Detect which cell encompasses the target text, then output its (X, Y) center coordinate. 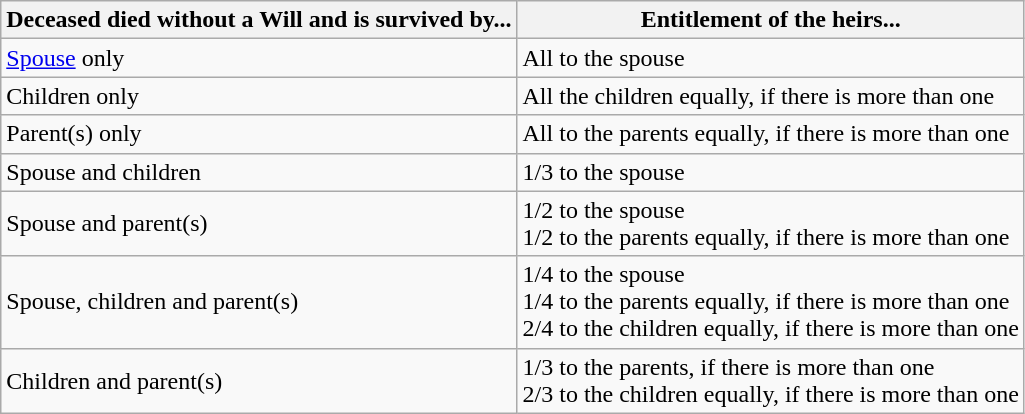
Spouse and parent(s) (259, 224)
Spouse, children and parent(s) (259, 302)
All to the spouse (770, 58)
Children only (259, 96)
Children and parent(s) (259, 380)
All the children equally, if there is more than one (770, 96)
1/2 to the spouse1/2 to the parents equally, if there is more than one (770, 224)
Spouse only (259, 58)
1/3 to the spouse (770, 172)
Parent(s) only (259, 134)
Entitlement of the heirs... (770, 20)
1/4 to the spouse1/4 to the parents equally, if there is more than one2/4 to the children equally, if there is more than one (770, 302)
Spouse and children (259, 172)
All to the parents equally, if there is more than one (770, 134)
Deceased died without a Will and is survived by... (259, 20)
1/3 to the parents, if there is more than one2/3 to the children equally, if there is more than one (770, 380)
